Identify which cell holds the provided text, then report its (x, y) central coordinate. 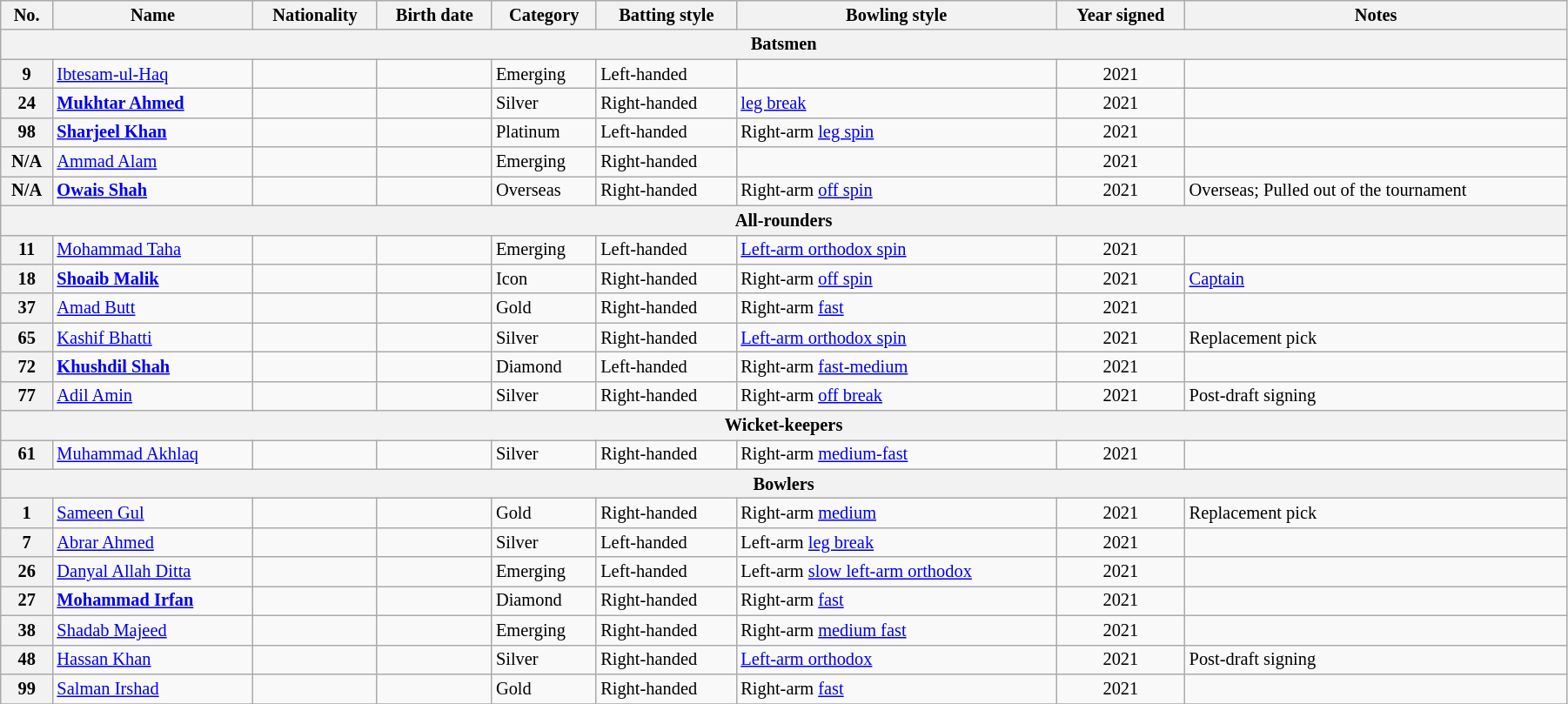
24 (27, 103)
Mohammad Taha (153, 250)
Platinum (544, 132)
Year signed (1121, 15)
98 (27, 132)
37 (27, 308)
Ammad Alam (153, 162)
Bowling style (896, 15)
11 (27, 250)
38 (27, 630)
Category (544, 15)
Wicket-keepers (784, 426)
27 (27, 600)
Owais Shah (153, 191)
Batting style (667, 15)
Bowlers (784, 484)
leg break (896, 103)
Amad Butt (153, 308)
Birth date (434, 15)
Captain (1377, 278)
72 (27, 366)
Muhammad Akhlaq (153, 454)
Kashif Bhatti (153, 338)
Left-arm orthodox (896, 660)
Khushdil Shah (153, 366)
Name (153, 15)
Overseas (544, 191)
Abrar Ahmed (153, 542)
Hassan Khan (153, 660)
18 (27, 278)
Right-arm medium fast (896, 630)
No. (27, 15)
Icon (544, 278)
Nationality (315, 15)
Ibtesam-ul-Haq (153, 74)
48 (27, 660)
26 (27, 572)
Notes (1377, 15)
77 (27, 396)
Sameen Gul (153, 513)
Danyal Allah Ditta (153, 572)
Shoaib Malik (153, 278)
Right-arm leg spin (896, 132)
65 (27, 338)
Right-arm medium-fast (896, 454)
61 (27, 454)
Right-arm fast-medium (896, 366)
Left-arm slow left-arm orthodox (896, 572)
1 (27, 513)
7 (27, 542)
Right-arm medium (896, 513)
Adil Amin (153, 396)
Shadab Majeed (153, 630)
Right-arm off break (896, 396)
Overseas; Pulled out of the tournament (1377, 191)
Mohammad Irfan (153, 600)
Mukhtar Ahmed (153, 103)
9 (27, 74)
99 (27, 688)
Batsmen (784, 44)
All-rounders (784, 220)
Sharjeel Khan (153, 132)
Left-arm leg break (896, 542)
Salman Irshad (153, 688)
